Scan for the cell matching the given text and deliver its [x, y] coordinate at center. 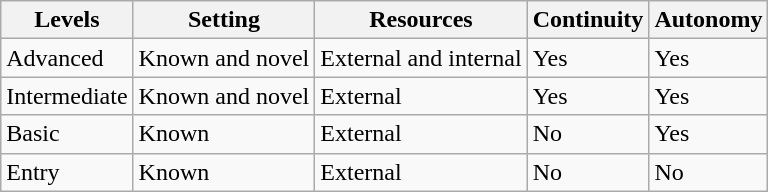
Entry [67, 172]
Basic [67, 134]
Advanced [67, 58]
Setting [224, 20]
Resources [421, 20]
Autonomy [708, 20]
External and internal [421, 58]
Continuity [588, 20]
Intermediate [67, 96]
Levels [67, 20]
